Return [x, y] of the center of cell containing provided text 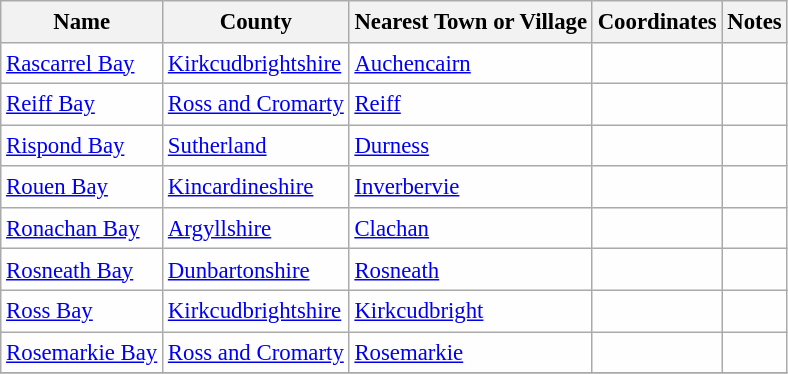
Rascarrel Bay [82, 62]
Auchencairn [470, 62]
Sutherland [256, 146]
Rouen Bay [82, 186]
Kirkcudbright [470, 312]
Rispond Bay [82, 146]
Reiff Bay [82, 104]
Name [82, 22]
County [256, 22]
Coordinates [657, 22]
Rosemarkie Bay [82, 352]
Durness [470, 146]
Nearest Town or Village [470, 22]
Notes [754, 22]
Inverbervie [470, 186]
Clachan [470, 228]
Rosneath [470, 270]
Dunbartonshire [256, 270]
Rosneath Bay [82, 270]
Kincardineshire [256, 186]
Ronachan Bay [82, 228]
Reiff [470, 104]
Ross Bay [82, 312]
Argyllshire [256, 228]
Rosemarkie [470, 352]
